For the text-containing cell, return its midpoint in (x, y) coordinate format. 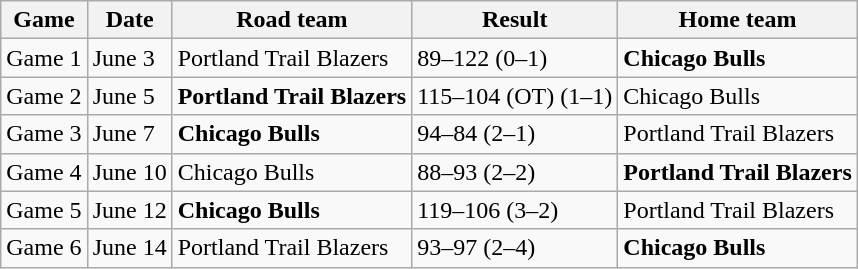
Game 1 (44, 58)
Game (44, 20)
Date (130, 20)
June 12 (130, 210)
Game 3 (44, 134)
June 10 (130, 172)
June 5 (130, 96)
Road team (292, 20)
Home team (738, 20)
93–97 (2–4) (515, 248)
Game 5 (44, 210)
89–122 (0–1) (515, 58)
88–93 (2–2) (515, 172)
115–104 (OT) (1–1) (515, 96)
94–84 (2–1) (515, 134)
119–106 (3–2) (515, 210)
Game 6 (44, 248)
June 3 (130, 58)
June 7 (130, 134)
Game 4 (44, 172)
June 14 (130, 248)
Result (515, 20)
Game 2 (44, 96)
